Pinpoint the cell where the given text exists, returning its (X, Y) midpoint coordinate. 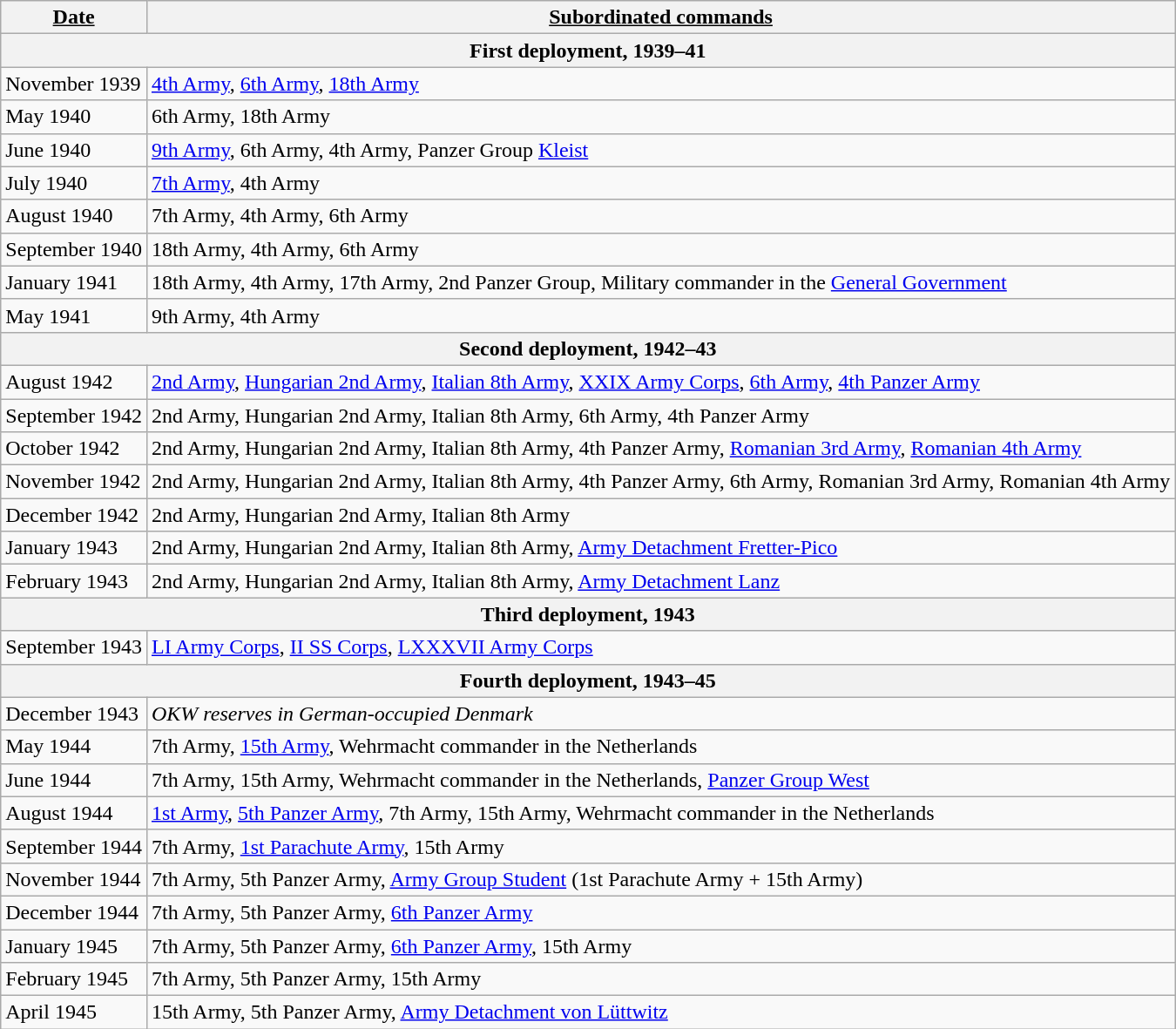
7th Army, 4th Army (660, 183)
9th Army, 4th Army (660, 315)
November 1944 (74, 879)
1st Army, 5th Panzer Army, 7th Army, 15th Army, Wehrmacht commander in the Netherlands (660, 813)
7th Army, 5th Panzer Army, Army Group Student (1st Parachute Army + 15th Army) (660, 879)
6th Army, 18th Army (660, 117)
2nd Army, Hungarian 2nd Army, Italian 8th Army, 4th Panzer Army, 6th Army, Romanian 3rd Army, Romanian 4th Army (660, 482)
7th Army, 4th Army, 6th Army (660, 216)
December 1944 (74, 912)
August 1940 (74, 216)
2nd Army, Hungarian 2nd Army, Italian 8th Army, 4th Panzer Army, Romanian 3rd Army, Romanian 4th Army (660, 449)
7th Army, 5th Panzer Army, 6th Panzer Army, 15th Army (660, 945)
December 1942 (74, 515)
July 1940 (74, 183)
7th Army, 15th Army, Wehrmacht commander in the Netherlands, Panzer Group West (660, 780)
January 1945 (74, 945)
November 1942 (74, 482)
7th Army, 5th Panzer Army, 15th Army (660, 979)
September 1943 (74, 647)
18th Army, 4th Army, 6th Army (660, 249)
2nd Army, Hungarian 2nd Army, Italian 8th Army, 6th Army, 4th Panzer Army (660, 416)
December 1943 (74, 714)
January 1943 (74, 548)
LI Army Corps, II SS Corps, LXXXVII Army Corps (660, 647)
April 1945 (74, 1012)
May 1944 (74, 747)
May 1940 (74, 117)
7th Army, 1st Parachute Army, 15th Army (660, 846)
Second deployment, 1942–43 (588, 349)
7th Army, 15th Army, Wehrmacht commander in the Netherlands (660, 747)
February 1945 (74, 979)
First deployment, 1939–41 (588, 51)
November 1939 (74, 84)
September 1944 (74, 846)
October 1942 (74, 449)
9th Army, 6th Army, 4th Army, Panzer Group Kleist (660, 150)
June 1940 (74, 150)
Fourth deployment, 1943–45 (588, 680)
August 1944 (74, 813)
2nd Army, Hungarian 2nd Army, Italian 8th Army, Army Detachment Fretter-Pico (660, 548)
Date (74, 17)
OKW reserves in German-occupied Denmark (660, 714)
May 1941 (74, 315)
Third deployment, 1943 (588, 614)
Subordinated commands (660, 17)
January 1941 (74, 282)
September 1942 (74, 416)
June 1944 (74, 780)
February 1943 (74, 581)
18th Army, 4th Army, 17th Army, 2nd Panzer Group, Military commander in the General Government (660, 282)
2nd Army, Hungarian 2nd Army, Italian 8th Army, XXIX Army Corps, 6th Army, 4th Panzer Army (660, 382)
2nd Army, Hungarian 2nd Army, Italian 8th Army (660, 515)
August 1942 (74, 382)
2nd Army, Hungarian 2nd Army, Italian 8th Army, Army Detachment Lanz (660, 581)
15th Army, 5th Panzer Army, Army Detachment von Lüttwitz (660, 1012)
4th Army, 6th Army, 18th Army (660, 84)
7th Army, 5th Panzer Army, 6th Panzer Army (660, 912)
September 1940 (74, 249)
